Scan for the cell matching the given text and deliver its (X, Y) coordinate at center. 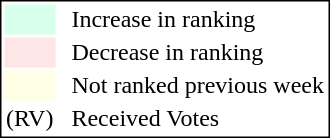
(RV) (29, 119)
Received Votes (198, 119)
Increase in ranking (198, 19)
Not ranked previous week (198, 85)
Decrease in ranking (198, 53)
